From the cell containing the given text, extract its center point as (x, y) coordinate. 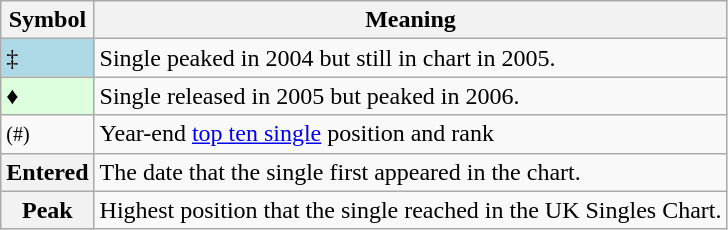
Highest position that the single reached in the UK Singles Chart. (410, 210)
Single peaked in 2004 but still in chart in 2005. (410, 58)
Symbol (48, 20)
(#) (48, 134)
Entered (48, 172)
♦ (48, 96)
The date that the single first appeared in the chart. (410, 172)
‡ (48, 58)
Meaning (410, 20)
Single released in 2005 but peaked in 2006. (410, 96)
Peak (48, 210)
Year-end top ten single position and rank (410, 134)
